Determine the [x, y] coordinate at the center of the cell enclosing the given text.  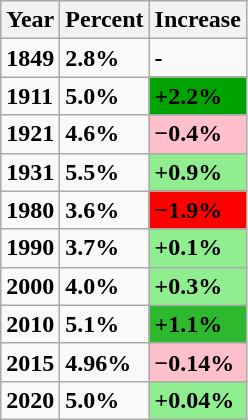
2.8% [104, 58]
+0.9% [198, 172]
+2.2% [198, 96]
4.6% [104, 134]
1911 [30, 96]
+0.3% [198, 286]
+0.04% [198, 400]
3.7% [104, 248]
2000 [30, 286]
+0.1% [198, 248]
2015 [30, 362]
1849 [30, 58]
1931 [30, 172]
5.5% [104, 172]
−1.9% [198, 210]
4.0% [104, 286]
1921 [30, 134]
2020 [30, 400]
5.1% [104, 324]
−0.14% [198, 362]
Year [30, 20]
- [198, 58]
1990 [30, 248]
2010 [30, 324]
+1.1% [198, 324]
Increase [198, 20]
−0.4% [198, 134]
Percent [104, 20]
3.6% [104, 210]
4.96% [104, 362]
1980 [30, 210]
